Scan for the cell matching the given text and deliver its (X, Y) coordinate at center. 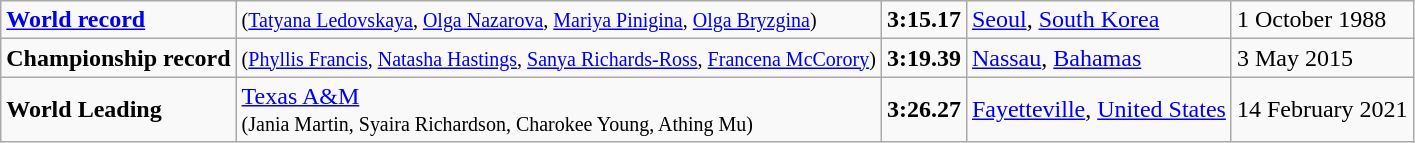
Texas A&M(Jania Martin, Syaira Richardson, Charokee Young, Athing Mu) (558, 110)
World Leading (118, 110)
3 May 2015 (1322, 58)
3:26.27 (924, 110)
3:15.17 (924, 20)
Fayetteville, United States (1098, 110)
(Tatyana Ledovskaya, Olga Nazarova, Mariya Pinigina, Olga Bryzgina) (558, 20)
3:19.39 (924, 58)
14 February 2021 (1322, 110)
Nassau, Bahamas (1098, 58)
1 October 1988 (1322, 20)
World record (118, 20)
Seoul, South Korea (1098, 20)
Championship record (118, 58)
(Phyllis Francis, Natasha Hastings, Sanya Richards-Ross, Francena McCorory) (558, 58)
